Pinpoint the cell where the given text exists, returning its (X, Y) midpoint coordinate. 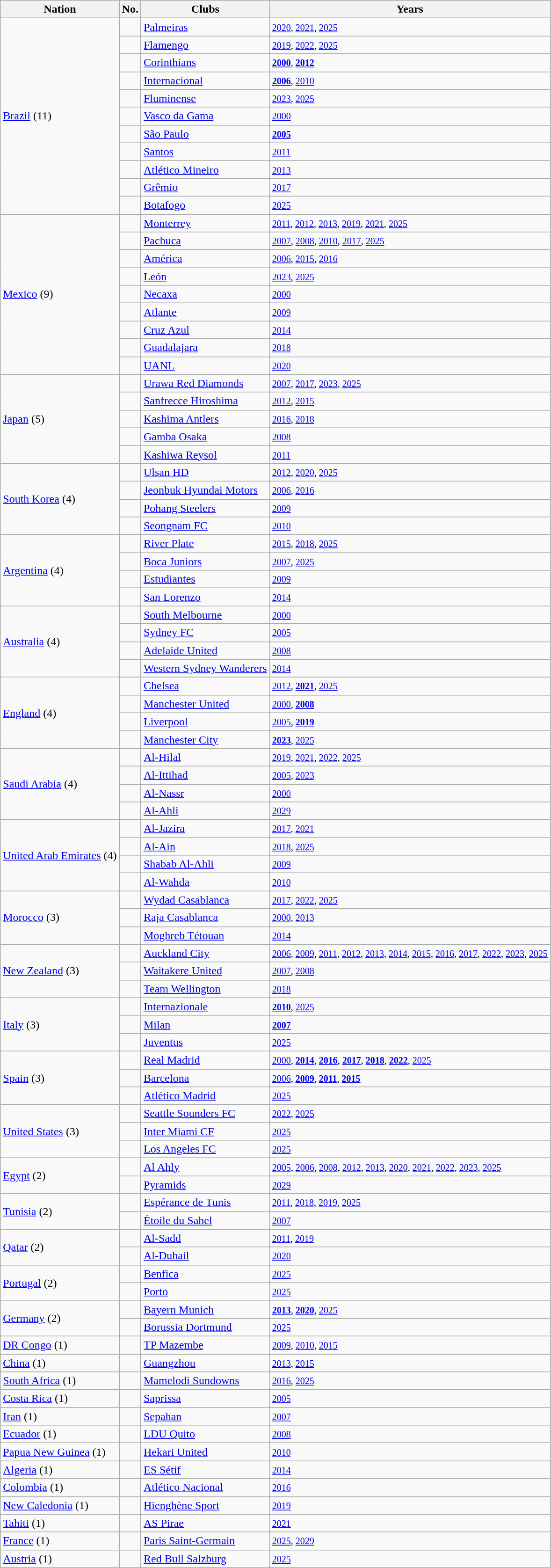
Vasco da Gama (205, 116)
2009, 2010, 2015 (410, 1345)
2006, 2009, 2011, 2012, 2013, 2014, 2015, 2016, 2017, 2022, 2023, 2025 (410, 953)
2011, 2012, 2013, 2019, 2021, 2025 (410, 223)
Pachuca (205, 241)
Paris Saint-Germain (205, 1541)
Monterrey (205, 223)
2015, 2018, 2025 (410, 544)
Jeonbuk Hyundai Motors (205, 490)
2007, 2008 (410, 971)
Al-Ittihad (205, 775)
Porto (205, 1291)
Raja Casablanca (205, 918)
Grêmio (205, 187)
2012, 2021, 2025 (410, 686)
2006, 2009, 2011, 2015 (410, 1078)
2005, 2023 (410, 775)
Portugal (2) (60, 1283)
Shabab Al-Ahli (205, 864)
Australia (4) (60, 642)
2007, 2025 (410, 562)
2006, 2010 (410, 80)
Al Ahly (205, 1167)
Guangzhou (205, 1363)
Kashiwa Reysol (205, 454)
Italy (3) (60, 1024)
2016 (410, 1488)
Moghreb Tétouan (205, 935)
Japan (5) (60, 419)
2005, 2019 (410, 722)
Al-Nassr (205, 793)
2007, 2008, 2010, 2017, 2025 (410, 241)
Atlético Mineiro (205, 169)
Liverpool (205, 722)
Algeria (1) (60, 1470)
Tahiti (1) (60, 1523)
Saudi Arabia (4) (60, 784)
2000, 2013 (410, 918)
Al-Sadd (205, 1238)
Fluminense (205, 98)
2012, 2020, 2025 (410, 472)
Sydney FC (205, 633)
Al-Ahli (205, 811)
England (4) (60, 713)
Atlético Nacional (205, 1488)
2011, 2018, 2019, 2025 (410, 1203)
2013, 2020, 2025 (410, 1309)
Corinthians (205, 63)
UANL (205, 365)
LDU Quito (205, 1434)
Urawa Red Diamonds (205, 383)
2006, 2016 (410, 490)
Étoile du Sahel (205, 1220)
South Melbourne (205, 615)
2013, 2015 (410, 1363)
Tunisia (2) (60, 1211)
Santos (205, 152)
River Plate (205, 544)
Bayern Munich (205, 1309)
2019, 2022, 2025 (410, 45)
Palmeiras (205, 27)
Waitakere United (205, 971)
2022, 2025 (410, 1114)
Red Bull Salzburg (205, 1559)
2016, 2025 (410, 1381)
2019, 2021, 2022, 2025 (410, 757)
Qatar (2) (60, 1247)
Mexico (9) (60, 295)
2021 (410, 1523)
Al-Hilal (205, 757)
Manchester United (205, 704)
Los Angeles FC (205, 1149)
Inter Miami CF (205, 1131)
León (205, 277)
Argentina (4) (60, 570)
Colombia (1) (60, 1488)
Chelsea (205, 686)
Team Wellington (205, 989)
Manchester City (205, 739)
Gamba Osaka (205, 437)
Brazil (11) (60, 116)
Al-Jazira (205, 829)
United Arab Emirates (4) (60, 855)
Guadalajara (205, 348)
2000, 2008 (410, 704)
Ecuador (1) (60, 1434)
Sanfrecce Hiroshima (205, 401)
Years (410, 9)
2017, 2021 (410, 829)
DR Congo (1) (60, 1345)
2018, 2025 (410, 846)
Espérance de Tunis (205, 1203)
Atlético Madrid (205, 1096)
Al-Wahda (205, 882)
2017 (410, 187)
Botafogo (205, 205)
South Africa (1) (60, 1381)
Seattle Sounders FC (205, 1114)
2025, 2029 (410, 1541)
2013 (410, 169)
Papua New Guinea (1) (60, 1452)
Real Madrid (205, 1060)
Wydad Casablanca (205, 900)
Mamelodi Sundowns (205, 1381)
New Caledonia (1) (60, 1505)
Kashima Antlers (205, 419)
2017, 2022, 2025 (410, 900)
2012, 2015 (410, 401)
Egypt (2) (60, 1176)
Saprissa (205, 1399)
2007, 2017, 2023, 2025 (410, 383)
Morocco (3) (60, 918)
Borussia Dortmund (205, 1327)
Benfica (205, 1274)
Hienghène Sport (205, 1505)
San Lorenzo (205, 597)
Pyramids (205, 1185)
Spain (3) (60, 1078)
Internacional (205, 80)
AS Pirae (205, 1523)
ES Sétif (205, 1470)
Germany (2) (60, 1318)
Western Sydney Wanderers (205, 668)
Juventus (205, 1042)
Seongnam FC (205, 526)
Ulsan HD (205, 472)
São Paulo (205, 134)
Boca Juniors (205, 562)
2020, 2021, 2025 (410, 27)
América (205, 259)
Costa Rica (1) (60, 1399)
No. (130, 9)
Internazionale (205, 1006)
Barcelona (205, 1078)
France (1) (60, 1541)
2005, 2006, 2008, 2012, 2013, 2020, 2021, 2022, 2023, 2025 (410, 1167)
Al-Ain (205, 846)
Al-Duhail (205, 1256)
2006, 2015, 2016 (410, 259)
Atlante (205, 312)
Cruz Azul (205, 330)
2011, 2019 (410, 1238)
South Korea (4) (60, 499)
New Zealand (3) (60, 971)
Iran (1) (60, 1416)
China (1) (60, 1363)
Necaxa (205, 294)
Pohang Steelers (205, 508)
TP Mazembe (205, 1345)
2010, 2025 (410, 1006)
Auckland City (205, 953)
Hekari United (205, 1452)
United States (3) (60, 1131)
2000, 2014, 2016, 2017, 2018, 2022, 2025 (410, 1060)
Clubs (205, 9)
Austria (1) (60, 1559)
Adelaide United (205, 650)
2000, 2012 (410, 63)
2019 (410, 1505)
Milan (205, 1024)
2016, 2018 (410, 419)
Sepahan (205, 1416)
Flamengo (205, 45)
Nation (60, 9)
Estudiantes (205, 579)
